Determine the (X, Y) coordinate at the center of the cell enclosing the given text.  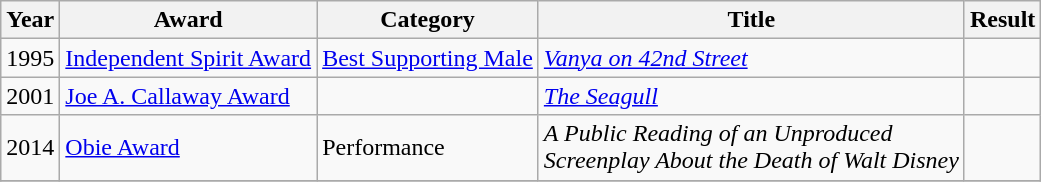
The Seagull (751, 96)
2014 (30, 148)
Best Supporting Male (428, 58)
Award (188, 20)
A Public Reading of an Unproduced Screenplay About the Death of Walt Disney (751, 148)
Category (428, 20)
1995 (30, 58)
Year (30, 20)
Performance (428, 148)
Independent Spirit Award (188, 58)
Title (751, 20)
2001 (30, 96)
Obie Award (188, 148)
Joe A. Callaway Award (188, 96)
Result (1002, 20)
Vanya on 42nd Street (751, 58)
